Search for the cell housing the specified text and yield its (x, y) center coordinate. 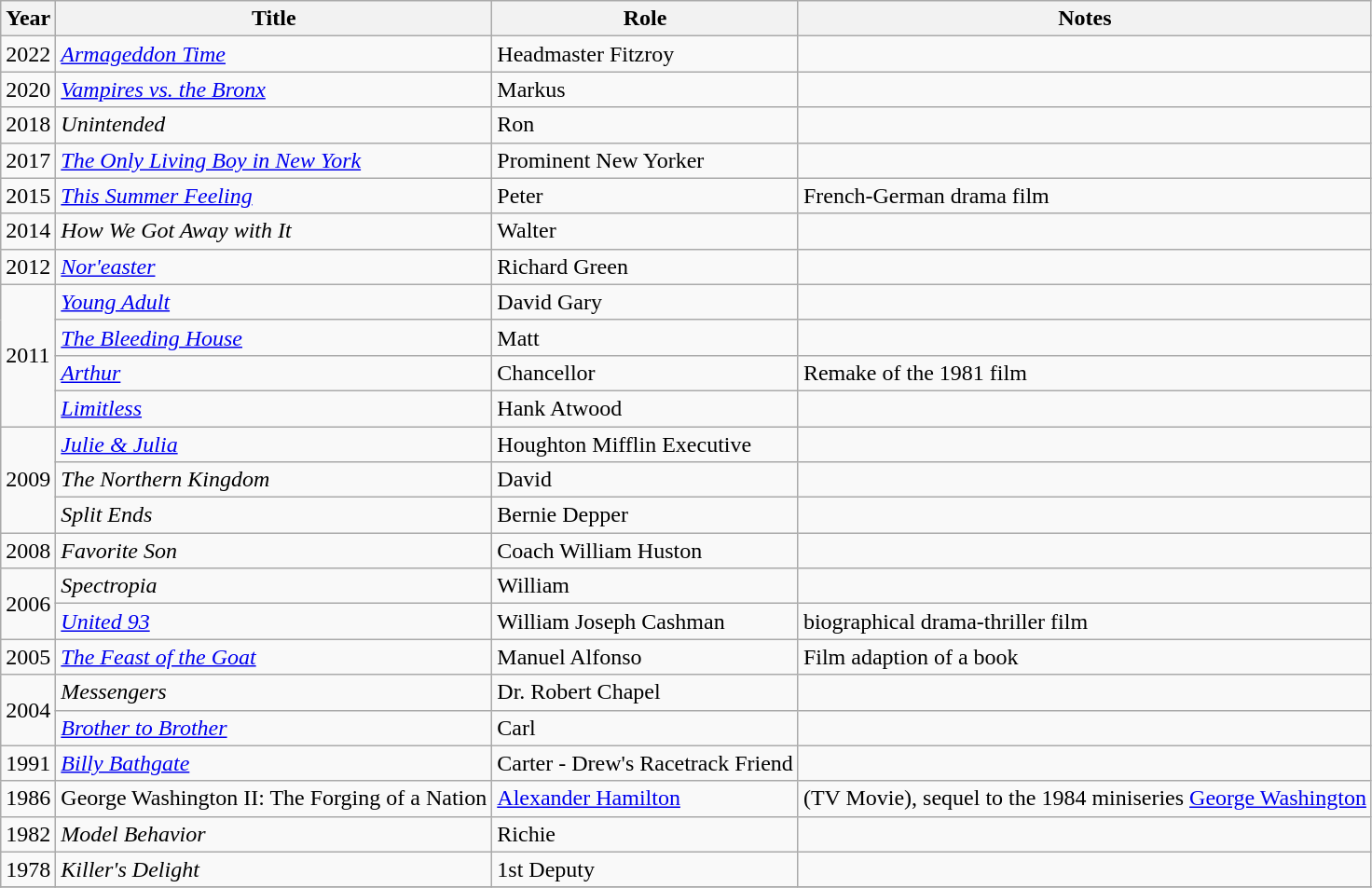
Arthur (274, 373)
Spectropia (274, 586)
The Bleeding House (274, 337)
Houghton Mifflin Executive (645, 444)
2008 (28, 551)
2011 (28, 355)
2018 (28, 125)
Richard Green (645, 266)
Walter (645, 231)
Hank Atwood (645, 408)
Carter - Drew's Racetrack Friend (645, 763)
Bernie Depper (645, 515)
Headmaster Fitzroy (645, 54)
The Only Living Boy in New York (274, 160)
How We Got Away with It (274, 231)
William (645, 586)
1986 (28, 799)
biographical drama-thriller film (1085, 622)
French-German drama film (1085, 196)
Julie & Julia (274, 444)
Peter (645, 196)
2020 (28, 89)
Ron (645, 125)
Split Ends (274, 515)
George Washington II: The Forging of a Nation (274, 799)
Richie (645, 834)
Nor'easter (274, 266)
William Joseph Cashman (645, 622)
Carl (645, 728)
(TV Movie), sequel to the 1984 miniseries George Washington (1085, 799)
Vampires vs. the Bronx (274, 89)
Chancellor (645, 373)
Favorite Son (274, 551)
Alexander Hamilton (645, 799)
Young Adult (274, 302)
2009 (28, 480)
2005 (28, 657)
2006 (28, 604)
David (645, 480)
1978 (28, 869)
Model Behavior (274, 834)
The Northern Kingdom (274, 480)
1991 (28, 763)
Limitless (274, 408)
Coach William Huston (645, 551)
Film adaption of a book (1085, 657)
Unintended (274, 125)
2017 (28, 160)
2004 (28, 710)
Billy Bathgate (274, 763)
Armageddon Time (274, 54)
Year (28, 19)
Matt (645, 337)
Notes (1085, 19)
The Feast of the Goat (274, 657)
Title (274, 19)
Role (645, 19)
Messengers (274, 692)
2022 (28, 54)
Dr. Robert Chapel (645, 692)
This Summer Feeling (274, 196)
1982 (28, 834)
Markus (645, 89)
Prominent New Yorker (645, 160)
Brother to Brother (274, 728)
2014 (28, 231)
United 93 (274, 622)
2012 (28, 266)
1st Deputy (645, 869)
Remake of the 1981 film (1085, 373)
Manuel Alfonso (645, 657)
2015 (28, 196)
Killer's Delight (274, 869)
David Gary (645, 302)
